Pinpoint the cell where the given text exists, returning its [X, Y] midpoint coordinate. 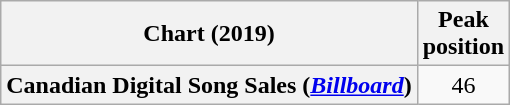
Peakposition [463, 34]
Chart (2019) [209, 34]
46 [463, 85]
Canadian Digital Song Sales (Billboard) [209, 85]
